Determine the (x, y) coordinate at the center of the cell enclosing the given text.  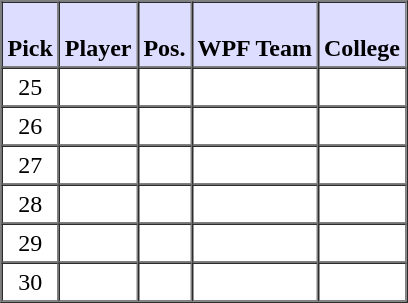
26 (30, 126)
30 (30, 282)
Player (98, 35)
Pick (30, 35)
27 (30, 166)
29 (30, 244)
College (362, 35)
28 (30, 204)
WPF Team (254, 35)
Pos. (164, 35)
25 (30, 88)
